Determine the (X, Y) coordinate at the center of the cell enclosing the given text.  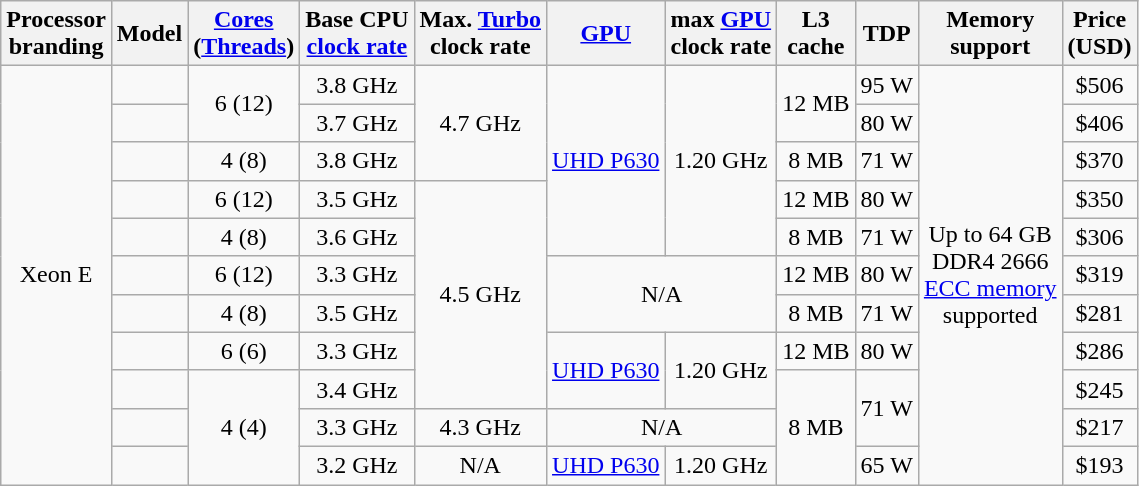
3.7 GHz (357, 123)
Up to 64 GBDDR4 2666ECC memorysupported (990, 276)
max GPUclock rate (721, 34)
Processorbranding (56, 34)
Xeon E (56, 276)
$193 (1100, 465)
L3cache (816, 34)
3.4 GHz (357, 389)
6 (6) (244, 351)
$370 (1100, 161)
3.2 GHz (357, 465)
$406 (1100, 123)
$245 (1100, 389)
4 (4) (244, 427)
$319 (1100, 275)
95 W (886, 85)
GPU (606, 34)
TDP (886, 34)
Model (149, 34)
$286 (1100, 351)
$306 (1100, 237)
$506 (1100, 85)
Base CPUclock rate (357, 34)
4.3 GHz (480, 427)
Max. Turboclock rate (480, 34)
Cores(Threads) (244, 34)
4.7 GHz (480, 123)
$350 (1100, 199)
$217 (1100, 427)
Price(USD) (1100, 34)
65 W (886, 465)
$281 (1100, 313)
Memorysupport (990, 34)
4.5 GHz (480, 294)
3.6 GHz (357, 237)
